Capture the cell that displays the provided text and extract its [x, y] central coordinate. 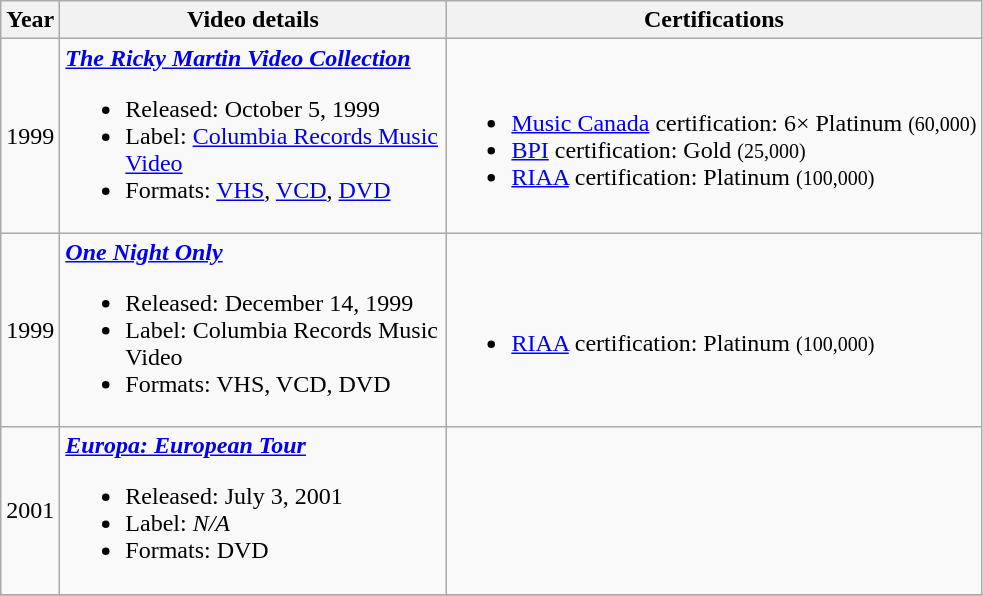
RIAA certification: Platinum (100,000) [714, 330]
Certifications [714, 20]
The Ricky Martin Video CollectionReleased: October 5, 1999Label: Columbia Records Music VideoFormats: VHS, VCD, DVD [253, 136]
Music Canada certification: 6× Platinum (60,000)BPI certification: Gold (25,000)RIAA certification: Platinum (100,000) [714, 136]
Europa: European TourReleased: July 3, 2001Label: N/AFormats: DVD [253, 510]
2001 [30, 510]
One Night OnlyReleased: December 14, 1999Label: Columbia Records Music VideoFormats: VHS, VCD, DVD [253, 330]
Year [30, 20]
Video details [253, 20]
